Extract the [X, Y] coordinate from the center of the cell holding the provided text.  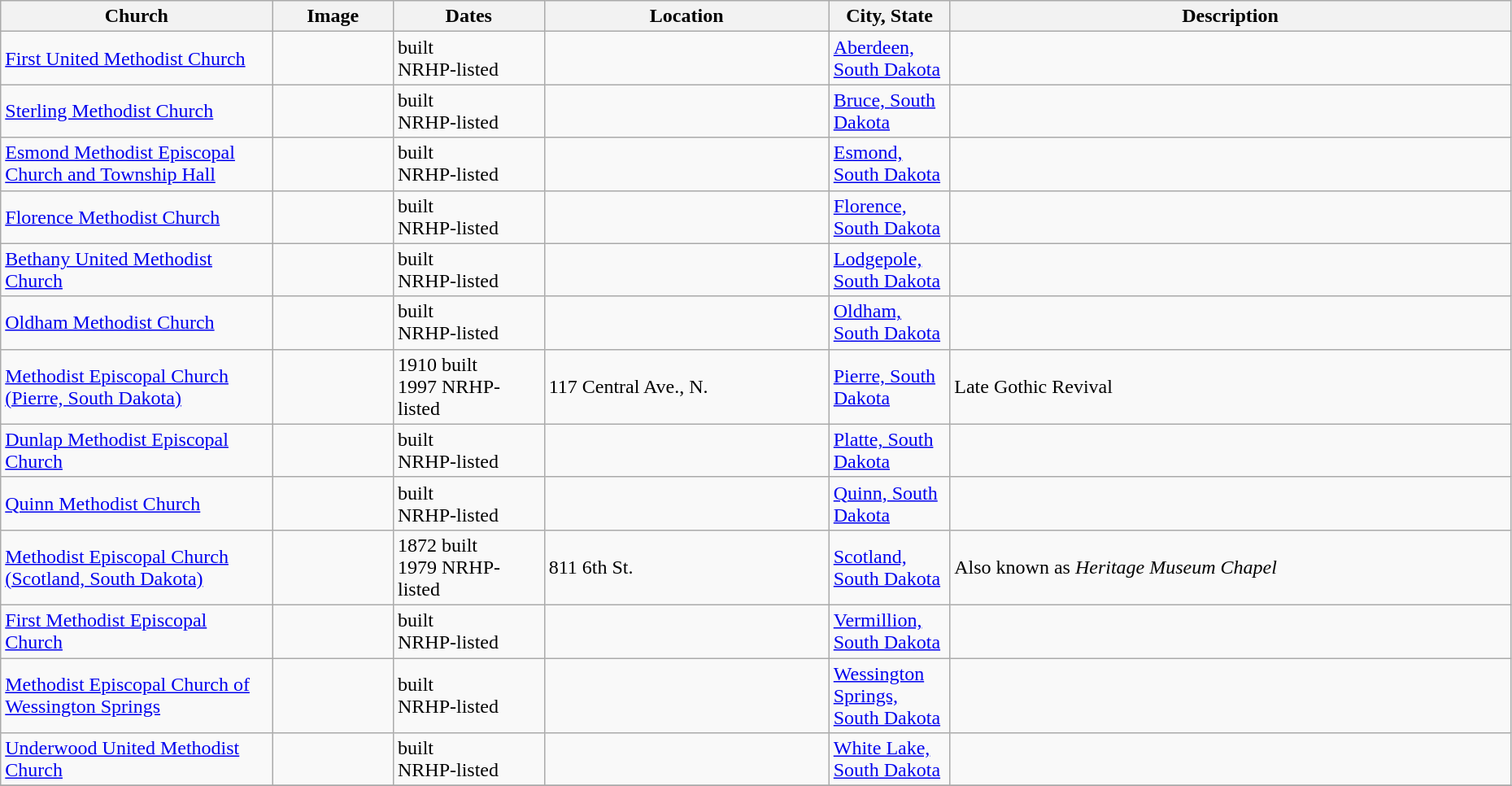
Methodist Episcopal Church (Pierre, South Dakota) [137, 386]
Vermillion, South Dakota [890, 631]
Image [333, 16]
Scotland, South Dakota [890, 567]
Platte, South Dakota [890, 451]
Aberdeen, South Dakota [890, 59]
Florence Methodist Church [137, 216]
Quinn Methodist Church [137, 503]
117 Central Ave., N. [686, 386]
City, State [890, 16]
1910 built1997 NRHP-listed [468, 386]
First United Methodist Church [137, 59]
Late Gothic Revival [1231, 386]
Methodist Episcopal Church (Scotland, South Dakota) [137, 567]
Esmond Methodist Episcopal Church and Township Hall [137, 164]
Lodgepole, South Dakota [890, 270]
Quinn, South Dakota [890, 503]
Dunlap Methodist Episcopal Church [137, 451]
Bruce, South Dakota [890, 111]
Location [686, 16]
Also known as Heritage Museum Chapel [1231, 567]
Wessington Springs, South Dakota [890, 695]
Oldham Methodist Church [137, 322]
White Lake, South Dakota [890, 760]
Description [1231, 16]
First Methodist Episcopal Church [137, 631]
1872 built1979 NRHP-listed [468, 567]
Sterling Methodist Church [137, 111]
Bethany United Methodist Church [137, 270]
Pierre, South Dakota [890, 386]
Methodist Episcopal Church of Wessington Springs [137, 695]
811 6th St. [686, 567]
Underwood United Methodist Church [137, 760]
Dates [468, 16]
Church [137, 16]
Florence, South Dakota [890, 216]
Esmond, South Dakota [890, 164]
Oldham, South Dakota [890, 322]
